Search for the cell housing the specified text and yield its [X, Y] center coordinate. 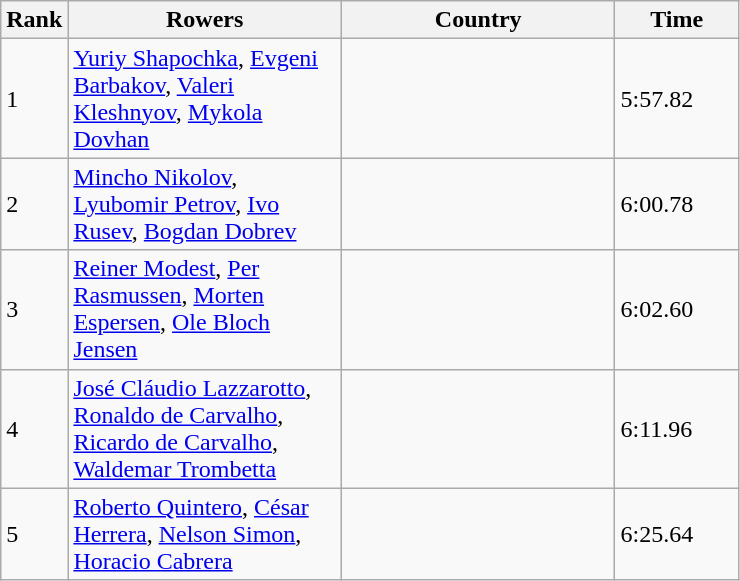
1 [34, 98]
5 [34, 534]
Country [478, 20]
Rowers [205, 20]
Mincho Nikolov, Lyubomir Petrov, Ivo Rusev, Bogdan Dobrev [205, 204]
6:00.78 [677, 204]
3 [34, 310]
Roberto Quintero, César Herrera, Nelson Simon, Horacio Cabrera [205, 534]
Yuriy Shapochka, Evgeni Barbakov, Valeri Kleshnyov, Mykola Dovhan [205, 98]
6:02.60 [677, 310]
Rank [34, 20]
2 [34, 204]
José Cláudio Lazzarotto, Ronaldo de Carvalho, Ricardo de Carvalho, Waldemar Trombetta [205, 428]
6:11.96 [677, 428]
4 [34, 428]
5:57.82 [677, 98]
Time [677, 20]
6:25.64 [677, 534]
Reiner Modest, Per Rasmussen, Morten Espersen, Ole Bloch Jensen [205, 310]
